From the cell containing the given text, extract its center point as [X, Y] coordinate. 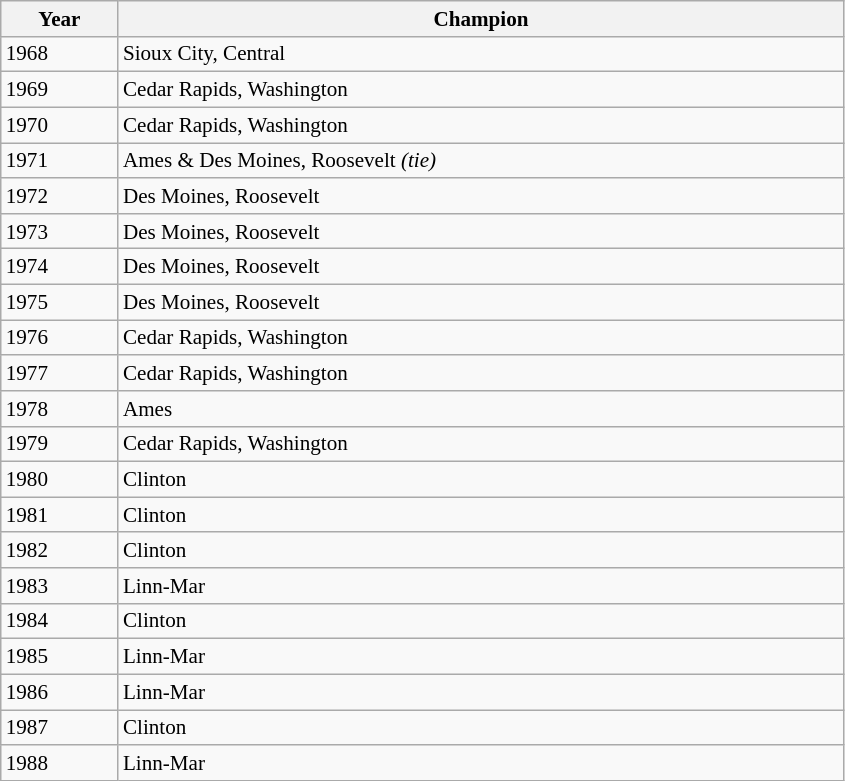
1984 [60, 620]
1985 [60, 656]
1977 [60, 372]
1969 [60, 90]
1968 [60, 54]
1978 [60, 408]
Ames & Des Moines, Roosevelt (tie) [481, 160]
1981 [60, 514]
1980 [60, 480]
1979 [60, 444]
1975 [60, 302]
Ames [481, 408]
1982 [60, 550]
1970 [60, 124]
1988 [60, 762]
1983 [60, 586]
1986 [60, 692]
Champion [481, 18]
1972 [60, 196]
Year [60, 18]
1987 [60, 728]
1976 [60, 338]
1971 [60, 160]
1974 [60, 266]
1973 [60, 230]
Sioux City, Central [481, 54]
